Detect which cell encompasses the target text, then output its [x, y] center coordinate. 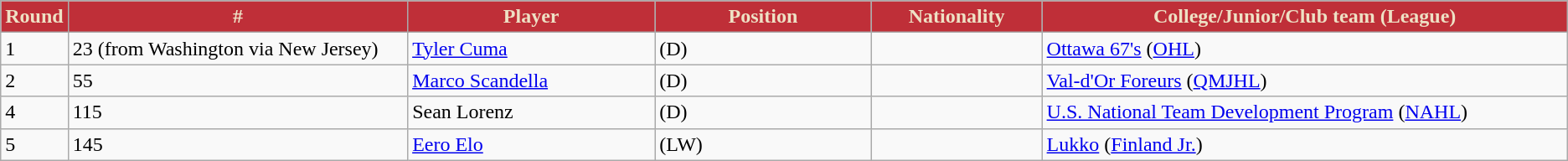
2 [34, 80]
# [238, 17]
1 [34, 49]
U.S. National Team Development Program (NAHL) [1305, 112]
Sean Lorenz [531, 112]
Round [34, 17]
145 [238, 144]
Marco Scandella [531, 80]
4 [34, 112]
115 [238, 112]
Nationality [957, 17]
Player [531, 17]
Position [763, 17]
College/Junior/Club team (League) [1305, 17]
(LW) [763, 144]
5 [34, 144]
55 [238, 80]
Tyler Cuma [531, 49]
Eero Elo [531, 144]
Lukko (Finland Jr.) [1305, 144]
23 (from Washington via New Jersey) [238, 49]
Val-d'Or Foreurs (QMJHL) [1305, 80]
Ottawa 67's (OHL) [1305, 49]
